For the text-containing cell, return its midpoint in (X, Y) coordinate format. 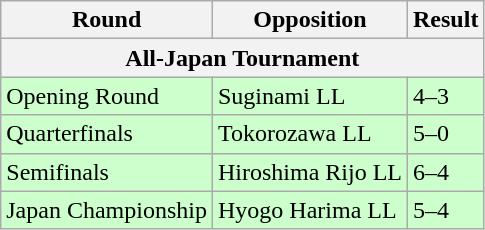
6–4 (446, 172)
Quarterfinals (107, 134)
Hiroshima Rijo LL (310, 172)
Semifinals (107, 172)
Tokorozawa LL (310, 134)
5–4 (446, 210)
Result (446, 20)
Round (107, 20)
All-Japan Tournament (242, 58)
Japan Championship (107, 210)
Opening Round (107, 96)
Opposition (310, 20)
Hyogo Harima LL (310, 210)
Suginami LL (310, 96)
5–0 (446, 134)
4–3 (446, 96)
